Pinpoint the cell where the given text exists, returning its [x, y] midpoint coordinate. 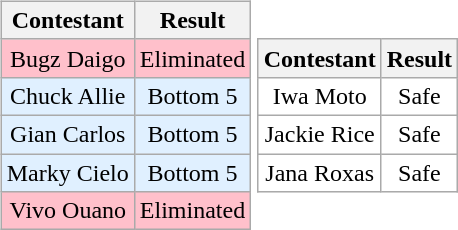
Gian Carlos [68, 134]
Iwa Moto [320, 96]
Jana Roxas [320, 173]
Marky Cielo [68, 173]
Jackie Rice [320, 134]
Chuck Allie [68, 96]
Bugz Daigo [68, 58]
Vivo Ouano [68, 211]
